Return [x, y] of the center of cell containing provided text 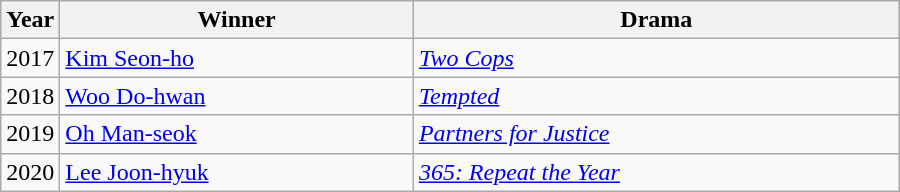
Two Cops [656, 58]
2017 [30, 58]
Kim Seon-ho [237, 58]
Year [30, 20]
Winner [237, 20]
2020 [30, 172]
Oh Man-seok [237, 134]
Lee Joon-hyuk [237, 172]
Tempted [656, 96]
2018 [30, 96]
Woo Do-hwan [237, 96]
2019 [30, 134]
365: Repeat the Year [656, 172]
Drama [656, 20]
Partners for Justice [656, 134]
